Output the (x, y) coordinate of the center of the cell containing the given text.  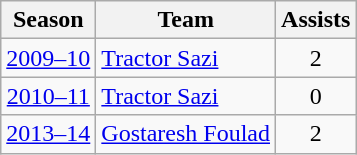
2013–14 (48, 134)
Team (186, 20)
Season (48, 20)
0 (316, 96)
2010–11 (48, 96)
2009–10 (48, 58)
Assists (316, 20)
Gostaresh Foulad (186, 134)
